Return (X, Y) of the center of cell containing provided text 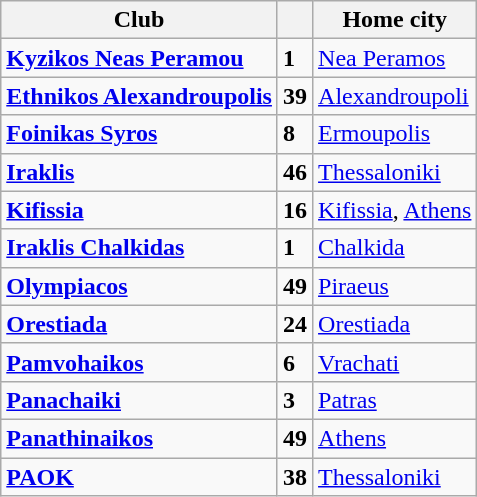
Club (140, 20)
Patras (395, 400)
Panachaiki (140, 400)
Alexandroupoli (395, 96)
Kyzikos Neas Peramou (140, 58)
Ermoupolis (395, 134)
Kifissia (140, 210)
Chalkida (395, 248)
6 (294, 362)
38 (294, 477)
Nea Peramos (395, 58)
46 (294, 172)
3 (294, 400)
Home city (395, 20)
Kifissia, Athens (395, 210)
Vrachati (395, 362)
Athens (395, 438)
16 (294, 210)
39 (294, 96)
8 (294, 134)
Pamvohaikos (140, 362)
Foinikas Syros (140, 134)
Iraklis (140, 172)
Ethnikos Alexandroupolis (140, 96)
PAOK (140, 477)
Olympiacos (140, 286)
Panathinaikos (140, 438)
24 (294, 324)
Piraeus (395, 286)
Iraklis Chalkidas (140, 248)
